Scan for the cell matching the given text and deliver its (x, y) coordinate at center. 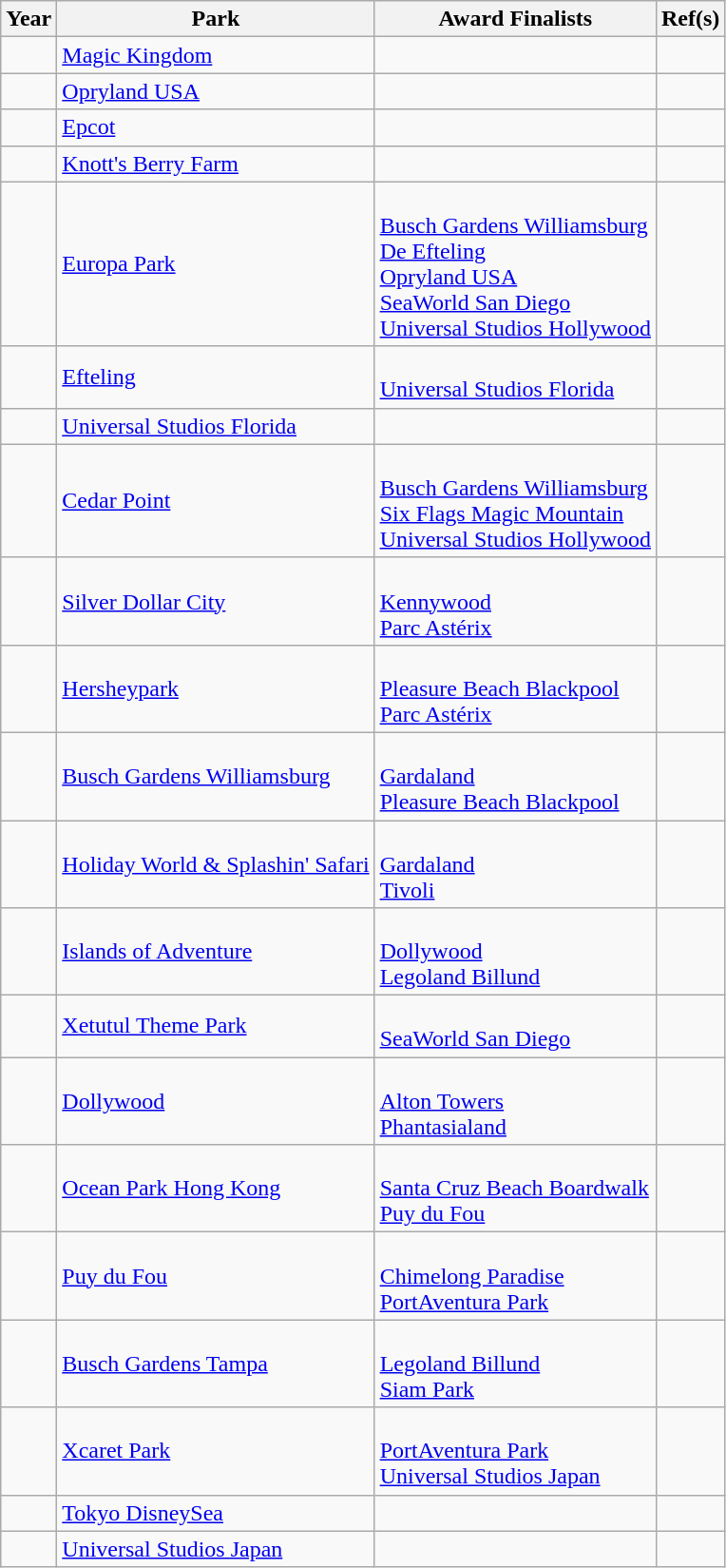
Alton Towers Phantasialand (515, 1101)
Park (216, 19)
Pleasure Beach Blackpool Parc Astérix (515, 688)
Dollywood (216, 1101)
PortAventura Park Universal Studios Japan (515, 1451)
Busch Gardens Williamsburg (216, 776)
Santa Cruz Beach Boardwalk Puy du Fou (515, 1189)
Ocean Park Hong Kong (216, 1189)
Ref(s) (690, 19)
Silver Dollar City (216, 601)
Universal Studios Japan (216, 1549)
Puy du Fou (216, 1276)
Chimelong Paradise PortAventura Park (515, 1276)
Legoland Billund Siam Park (515, 1364)
Holiday World & Splashin' Safari (216, 863)
Hersheypark (216, 688)
Cedar Point (216, 500)
Year (29, 19)
Opryland USA (216, 91)
Islands of Adventure (216, 952)
Busch Gardens Williamsburg De Efteling Opryland USA SeaWorld San Diego Universal Studios Hollywood (515, 264)
Xetutul Theme Park (216, 1027)
Gardaland Pleasure Beach Blackpool (515, 776)
Efteling (216, 377)
Xcaret Park (216, 1451)
Kennywood Parc Astérix (515, 601)
Busch Gardens Tampa (216, 1364)
Award Finalists (515, 19)
Europa Park (216, 264)
Dollywood Legoland Billund (515, 952)
Tokyo DisneySea (216, 1513)
SeaWorld San Diego (515, 1027)
Knott's Berry Farm (216, 164)
Magic Kingdom (216, 55)
Gardaland Tivoli (515, 863)
Epcot (216, 127)
Busch Gardens Williamsburg Six Flags Magic Mountain Universal Studios Hollywood (515, 500)
